Extract the (X, Y) coordinate from the center of the cell holding the provided text.  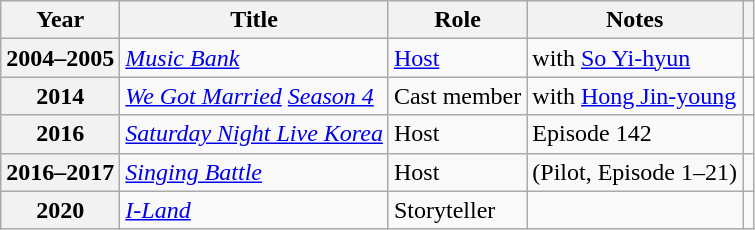
I-Land (254, 210)
Role (457, 20)
2016 (60, 134)
Saturday Night Live Korea (254, 134)
(Pilot, Episode 1–21) (635, 172)
2020 (60, 210)
Singing Battle (254, 172)
with So Yi-hyun (635, 58)
Music Bank (254, 58)
Cast member (457, 96)
2016–2017 (60, 172)
Notes (635, 20)
2014 (60, 96)
2004–2005 (60, 58)
Year (60, 20)
Storyteller (457, 210)
We Got Married Season 4 (254, 96)
Episode 142 (635, 134)
Title (254, 20)
with Hong Jin-young (635, 96)
